Determine the [X, Y] coordinate at the center of the cell enclosing the given text.  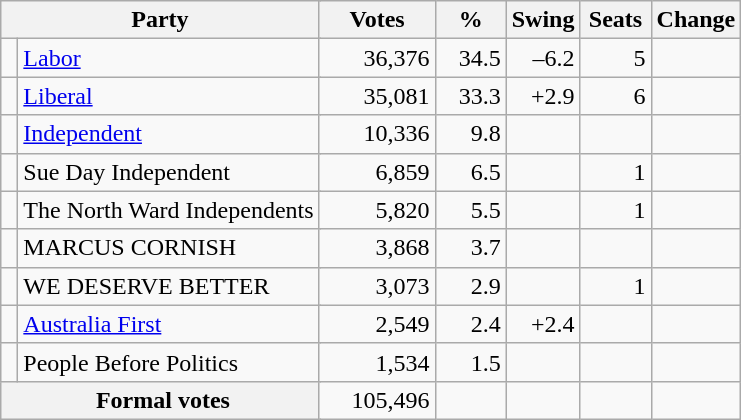
Change [696, 20]
% [470, 20]
Swing [543, 20]
34.5 [470, 58]
Party [160, 20]
2.4 [470, 324]
Formal votes [160, 400]
People Before Politics [168, 362]
6 [616, 96]
35,081 [377, 96]
36,376 [377, 58]
Seats [616, 20]
2.9 [470, 286]
+2.9 [543, 96]
6.5 [470, 172]
WE DESERVE BETTER [168, 286]
Liberal [168, 96]
5 [616, 58]
MARCUS CORNISH [168, 248]
–6.2 [543, 58]
Sue Day Independent [168, 172]
3,868 [377, 248]
10,336 [377, 134]
Independent [168, 134]
1,534 [377, 362]
9.8 [470, 134]
Votes [377, 20]
2,549 [377, 324]
105,496 [377, 400]
The North Ward Independents [168, 210]
3,073 [377, 286]
+2.4 [543, 324]
6,859 [377, 172]
Labor [168, 58]
1.5 [470, 362]
5.5 [470, 210]
Australia First [168, 324]
3.7 [470, 248]
5,820 [377, 210]
33.3 [470, 96]
